Scan for the cell matching the given text and deliver its (x, y) coordinate at center. 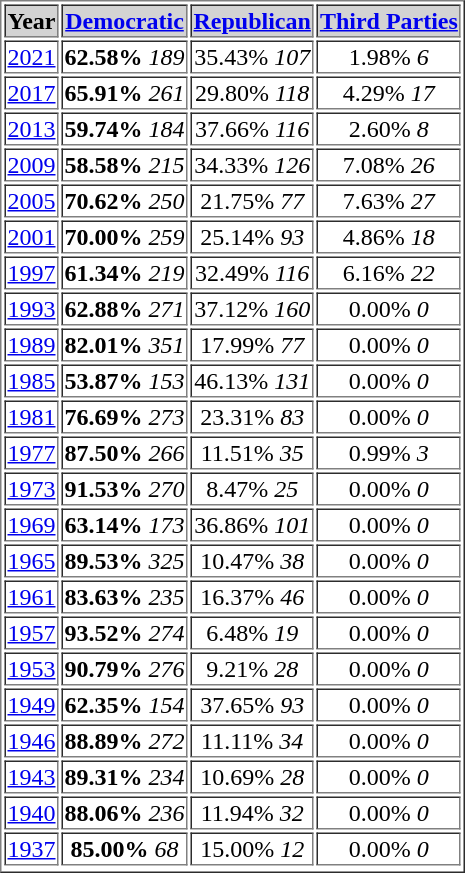
1937 (31, 848)
1965 (31, 560)
93.52% 274 (125, 632)
76.69% 273 (125, 416)
89.31% 234 (125, 776)
1993 (31, 308)
88.89% 272 (125, 740)
8.47% 25 (252, 488)
2001 (31, 236)
4.86% 18 (389, 236)
62.35% 154 (125, 704)
1969 (31, 524)
16.37% 46 (252, 596)
2017 (31, 92)
6.48% 19 (252, 632)
Republican (252, 20)
25.14% 93 (252, 236)
46.13% 131 (252, 380)
88.06% 236 (125, 812)
6.16% 22 (389, 272)
58.58% 215 (125, 164)
9.21% 28 (252, 668)
1981 (31, 416)
29.80% 118 (252, 92)
1961 (31, 596)
61.34% 219 (125, 272)
82.01% 351 (125, 344)
1957 (31, 632)
2005 (31, 200)
62.88% 271 (125, 308)
62.58% 189 (125, 56)
37.12% 160 (252, 308)
Third Parties (389, 20)
1977 (31, 452)
23.31% 83 (252, 416)
87.50% 266 (125, 452)
2013 (31, 128)
1997 (31, 272)
11.94% 32 (252, 812)
35.43% 107 (252, 56)
2.60% 8 (389, 128)
15.00% 12 (252, 848)
34.33% 126 (252, 164)
83.63% 235 (125, 596)
1946 (31, 740)
1.98% 6 (389, 56)
70.00% 259 (125, 236)
17.99% 77 (252, 344)
Democratic (125, 20)
4.29% 17 (389, 92)
1943 (31, 776)
21.75% 77 (252, 200)
7.08% 26 (389, 164)
90.79% 276 (125, 668)
89.53% 325 (125, 560)
10.47% 38 (252, 560)
11.51% 35 (252, 452)
91.53% 270 (125, 488)
10.69% 28 (252, 776)
1985 (31, 380)
1989 (31, 344)
Year (31, 20)
1940 (31, 812)
85.00% 68 (125, 848)
2009 (31, 164)
32.49% 116 (252, 272)
36.86% 101 (252, 524)
37.66% 116 (252, 128)
1953 (31, 668)
59.74% 184 (125, 128)
70.62% 250 (125, 200)
1973 (31, 488)
53.87% 153 (125, 380)
65.91% 261 (125, 92)
37.65% 93 (252, 704)
0.99% 3 (389, 452)
63.14% 173 (125, 524)
11.11% 34 (252, 740)
1949 (31, 704)
2021 (31, 56)
7.63% 27 (389, 200)
